Detect which cell encompasses the target text, then output its (x, y) center coordinate. 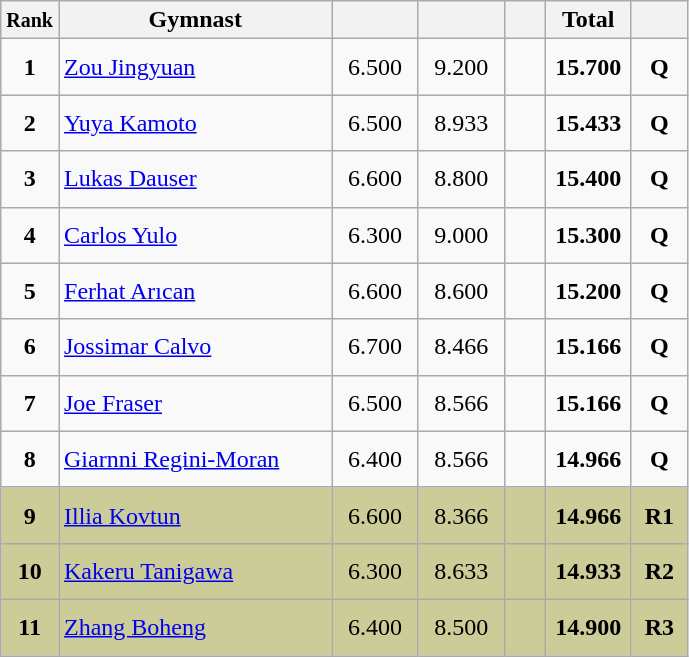
R3 (659, 627)
Illia Kovtun (195, 515)
15.700 (588, 67)
Carlos Yulo (195, 235)
6 (30, 347)
11 (30, 627)
Jossimar Calvo (195, 347)
Yuya Kamoto (195, 123)
Rank (30, 20)
15.300 (588, 235)
14.900 (588, 627)
9.000 (461, 235)
Joe Fraser (195, 403)
R2 (659, 571)
8.366 (461, 515)
15.433 (588, 123)
9 (30, 515)
R1 (659, 515)
Zou Jingyuan (195, 67)
Total (588, 20)
8.800 (461, 179)
14.933 (588, 571)
8.466 (461, 347)
4 (30, 235)
9.200 (461, 67)
8 (30, 459)
8.633 (461, 571)
5 (30, 291)
15.400 (588, 179)
10 (30, 571)
6.700 (375, 347)
8.933 (461, 123)
Giarnni Regini-Moran (195, 459)
15.200 (588, 291)
Kakeru Tanigawa (195, 571)
7 (30, 403)
2 (30, 123)
8.500 (461, 627)
Zhang Boheng (195, 627)
1 (30, 67)
8.600 (461, 291)
Ferhat Arıcan (195, 291)
3 (30, 179)
Gymnast (195, 20)
Lukas Dauser (195, 179)
